Extract the [X, Y] coordinate from the center of the cell holding the provided text.  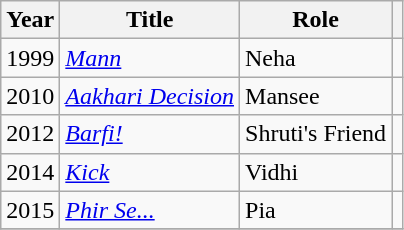
Title [150, 20]
Vidhi [316, 172]
Phir Se... [150, 210]
1999 [30, 58]
Mansee [316, 96]
2014 [30, 172]
Year [30, 20]
Barfi! [150, 134]
2015 [30, 210]
Kick [150, 172]
2012 [30, 134]
Shruti's Friend [316, 134]
Neha [316, 58]
Role [316, 20]
Pia [316, 210]
Mann [150, 58]
2010 [30, 96]
Aakhari Decision [150, 96]
